Scan for the cell matching the given text and deliver its [X, Y] coordinate at center. 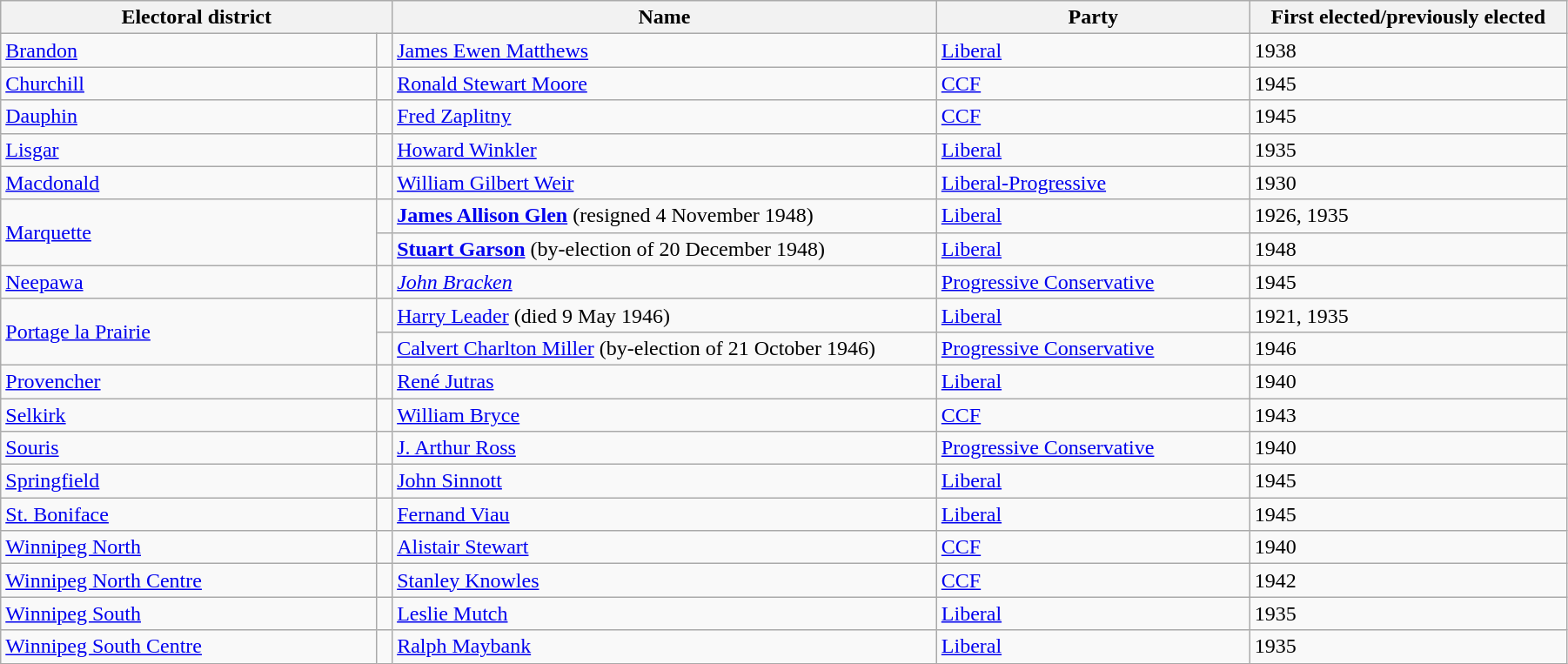
James Ewen Matthews [665, 50]
Macdonald [189, 183]
Alistair Stewart [665, 547]
Souris [189, 448]
James Allison Glen (resigned 4 November 1948) [665, 216]
First elected/previously elected [1408, 17]
Liberal-Progressive [1093, 183]
1938 [1408, 50]
Fernand Viau [665, 514]
Fred Zaplitny [665, 117]
Leslie Mutch [665, 614]
Neepawa [189, 282]
Ralph Maybank [665, 647]
Stanley Knowles [665, 580]
Ronald Stewart Moore [665, 84]
Harry Leader (died 9 May 1946) [665, 315]
John Bracken [665, 282]
Dauphin [189, 117]
Churchill [189, 84]
1926, 1935 [1408, 216]
Electoral district [197, 17]
Winnipeg North Centre [189, 580]
1946 [1408, 348]
1948 [1408, 249]
Portage la Prairie [189, 332]
Brandon [189, 50]
Provencher [189, 381]
Calvert Charlton Miller (by-election of 21 October 1946) [665, 348]
Winnipeg South Centre [189, 647]
William Gilbert Weir [665, 183]
Name [665, 17]
1942 [1408, 580]
Winnipeg North [189, 547]
René Jutras [665, 381]
Winnipeg South [189, 614]
John Sinnott [665, 481]
Selkirk [189, 415]
Party [1093, 17]
Marquette [189, 232]
Lisgar [189, 150]
Springfield [189, 481]
1943 [1408, 415]
1930 [1408, 183]
1921, 1935 [1408, 315]
Stuart Garson (by-election of 20 December 1948) [665, 249]
William Bryce [665, 415]
J. Arthur Ross [665, 448]
St. Boniface [189, 514]
Howard Winkler [665, 150]
